Pinpoint the cell where the given text exists, returning its (X, Y) midpoint coordinate. 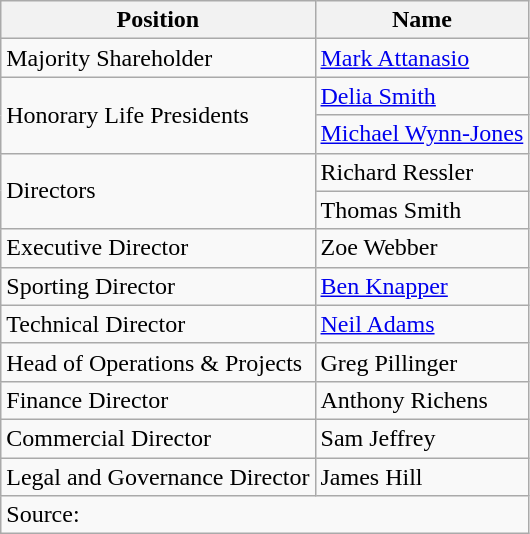
Source: (265, 515)
Ben Knapper (422, 286)
Head of Operations & Projects (158, 362)
Sam Jeffrey (422, 438)
Position (158, 20)
Directors (158, 191)
Michael Wynn-Jones (422, 134)
Neil Adams (422, 324)
Honorary Life Presidents (158, 115)
Anthony Richens (422, 400)
Majority Shareholder (158, 58)
Greg Pillinger (422, 362)
Legal and Governance Director (158, 477)
Commercial Director (158, 438)
Executive Director (158, 248)
James Hill (422, 477)
Name (422, 20)
Finance Director (158, 400)
Delia Smith (422, 96)
Zoe Webber (422, 248)
Richard Ressler (422, 172)
Mark Attanasio (422, 58)
Sporting Director (158, 286)
Technical Director (158, 324)
Thomas Smith (422, 210)
